Return (x, y) of the center of cell containing provided text 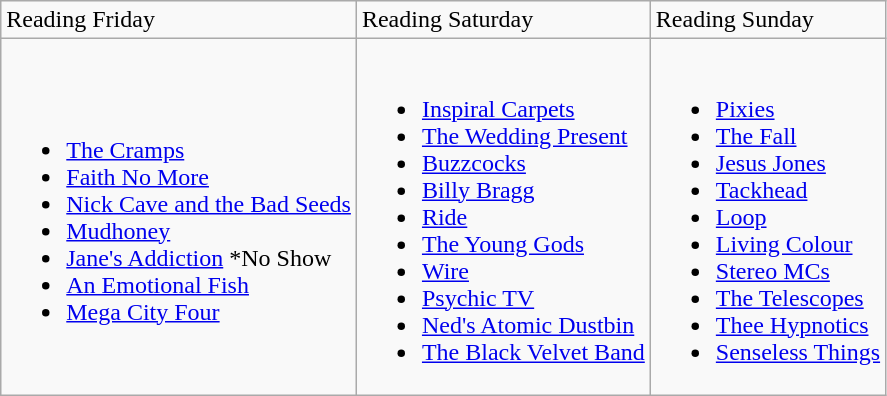
Reading Sunday (768, 20)
PixiesThe FallJesus JonesTackheadLoopLiving ColourStereo MCsThe TelescopesThee HypnoticsSenseless Things (768, 217)
Reading Saturday (503, 20)
The CrampsFaith No MoreNick Cave and the Bad SeedsMudhoneyJane's Addiction *No ShowAn Emotional FishMega City Four (179, 217)
Reading Friday (179, 20)
Inspiral CarpetsThe Wedding PresentBuzzcocksBilly BraggRideThe Young GodsWirePsychic TVNed's Atomic DustbinThe Black Velvet Band (503, 217)
